For the text-containing cell, return its midpoint in [x, y] coordinate format. 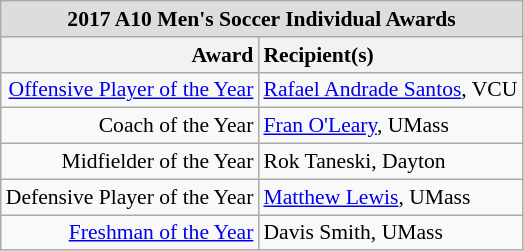
Midfielder of the Year [130, 162]
Rafael Andrade Santos, VCU [390, 90]
Fran O'Leary, UMass [390, 126]
Defensive Player of the Year [130, 197]
Award [130, 55]
Offensive Player of the Year [130, 90]
2017 A10 Men's Soccer Individual Awards [262, 19]
Freshman of the Year [130, 233]
Recipient(s) [390, 55]
Coach of the Year [130, 126]
Davis Smith, UMass [390, 233]
Rok Taneski, Dayton [390, 162]
Matthew Lewis, UMass [390, 197]
